Detect which cell encompasses the target text, then output its [x, y] center coordinate. 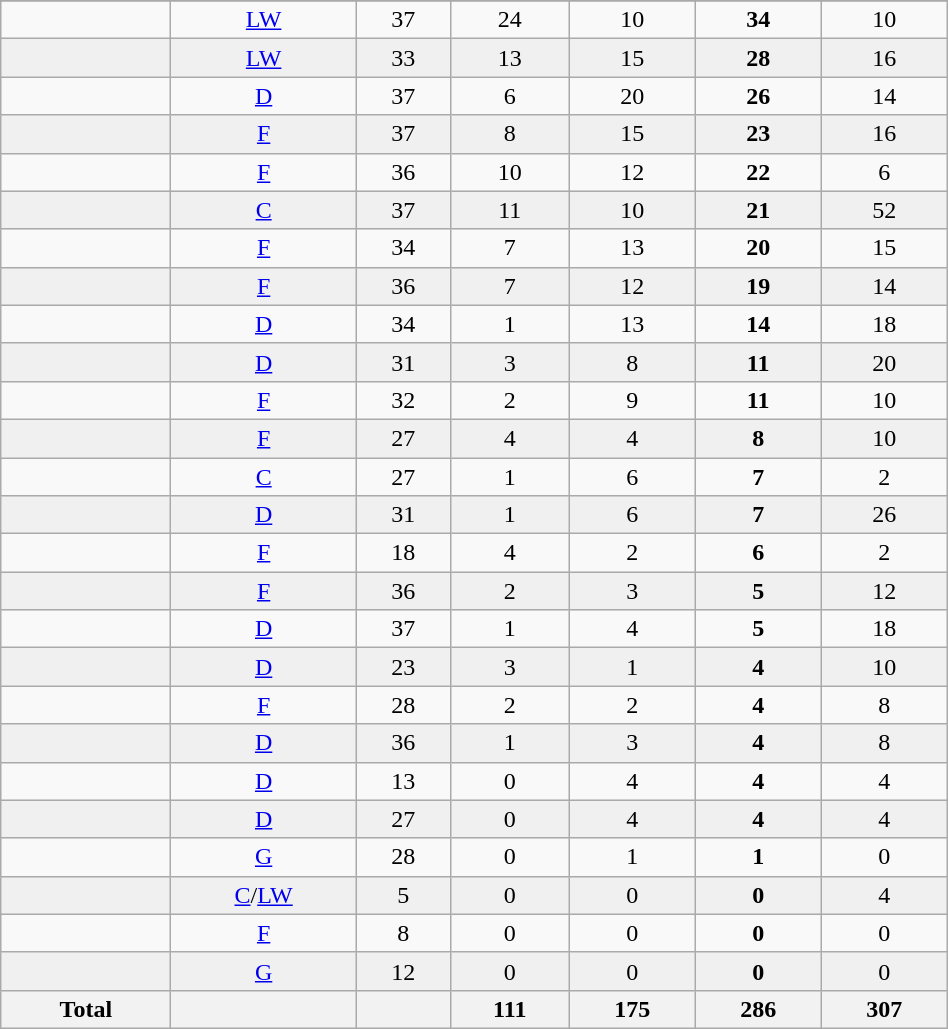
33 [403, 58]
111 [510, 1009]
24 [510, 20]
C/LW [264, 895]
32 [403, 400]
22 [758, 172]
21 [758, 210]
19 [758, 286]
307 [884, 1009]
286 [758, 1009]
Total [86, 1009]
9 [632, 400]
175 [632, 1009]
52 [884, 210]
